From the cell containing the given text, extract its center point as (x, y) coordinate. 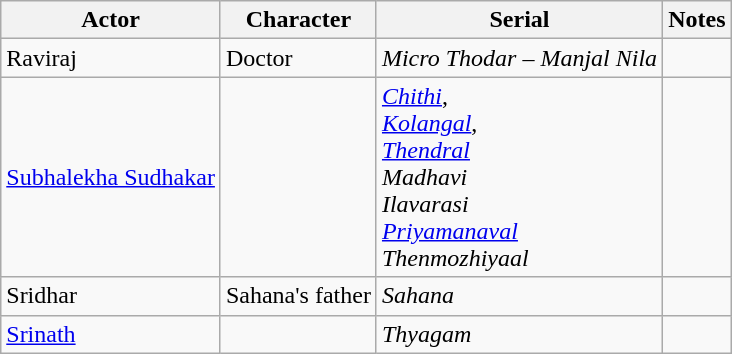
Doctor (298, 58)
Character (298, 20)
Subhalekha Sudhakar (111, 177)
Sahana (519, 296)
Actor (111, 20)
Sridhar (111, 296)
Serial (519, 20)
Chithi,Kolangal,ThendralMadhaviIlavarasiPriyamanavalThenmozhiyaal (519, 177)
Sahana's father (298, 296)
Micro Thodar – Manjal Nila (519, 58)
Srinath (111, 334)
Notes (697, 20)
Thyagam (519, 334)
Raviraj (111, 58)
